Scan for the cell matching the given text and deliver its [X, Y] coordinate at center. 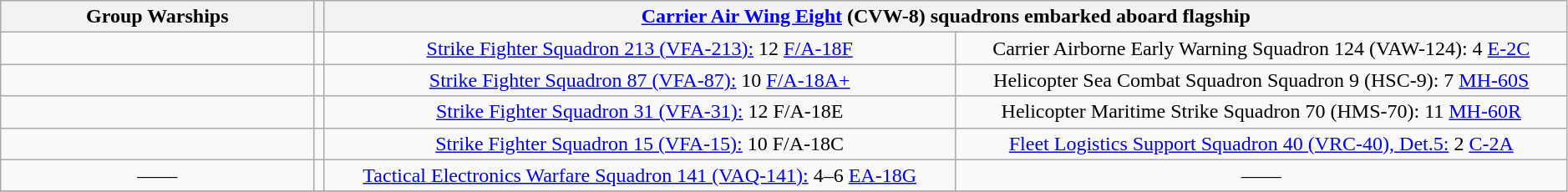
Group Warships [157, 17]
Strike Fighter Squadron 31 (VFA-31): 12 F/A-18E [640, 112]
Carrier Air Wing Eight (CVW-8) squadrons embarked aboard flagship [946, 17]
Strike Fighter Squadron 15 (VFA-15): 10 F/A-18C [640, 144]
Strike Fighter Squadron 87 (VFA-87): 10 F/A-18A+ [640, 80]
Strike Fighter Squadron 213 (VFA-213): 12 F/A-18F [640, 48]
Helicopter Maritime Strike Squadron 70 (HMS-70): 11 MH-60R [1261, 112]
Fleet Logistics Support Squadron 40 (VRC-40), Det.5: 2 C-2A [1261, 144]
Helicopter Sea Combat Squadron Squadron 9 (HSC-9): 7 MH-60S [1261, 80]
Tactical Electronics Warfare Squadron 141 (VAQ-141): 4–6 EA-18G [640, 175]
Carrier Airborne Early Warning Squadron 124 (VAW-124): 4 E-2C [1261, 48]
